For the text-containing cell, return its midpoint in (X, Y) coordinate format. 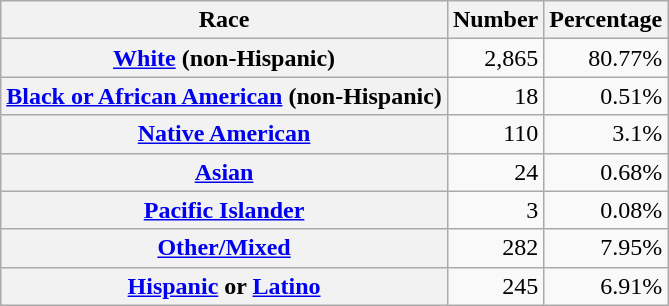
Asian (224, 172)
Race (224, 20)
Number (495, 20)
Hispanic or Latino (224, 286)
7.95% (606, 248)
80.77% (606, 58)
Percentage (606, 20)
White (non-Hispanic) (224, 58)
0.08% (606, 210)
24 (495, 172)
282 (495, 248)
Pacific Islander (224, 210)
Native American (224, 134)
Other/Mixed (224, 248)
18 (495, 96)
0.68% (606, 172)
2,865 (495, 58)
6.91% (606, 286)
245 (495, 286)
110 (495, 134)
Black or African American (non-Hispanic) (224, 96)
3 (495, 210)
0.51% (606, 96)
3.1% (606, 134)
